Extract the [x, y] coordinate from the center of the cell holding the provided text.  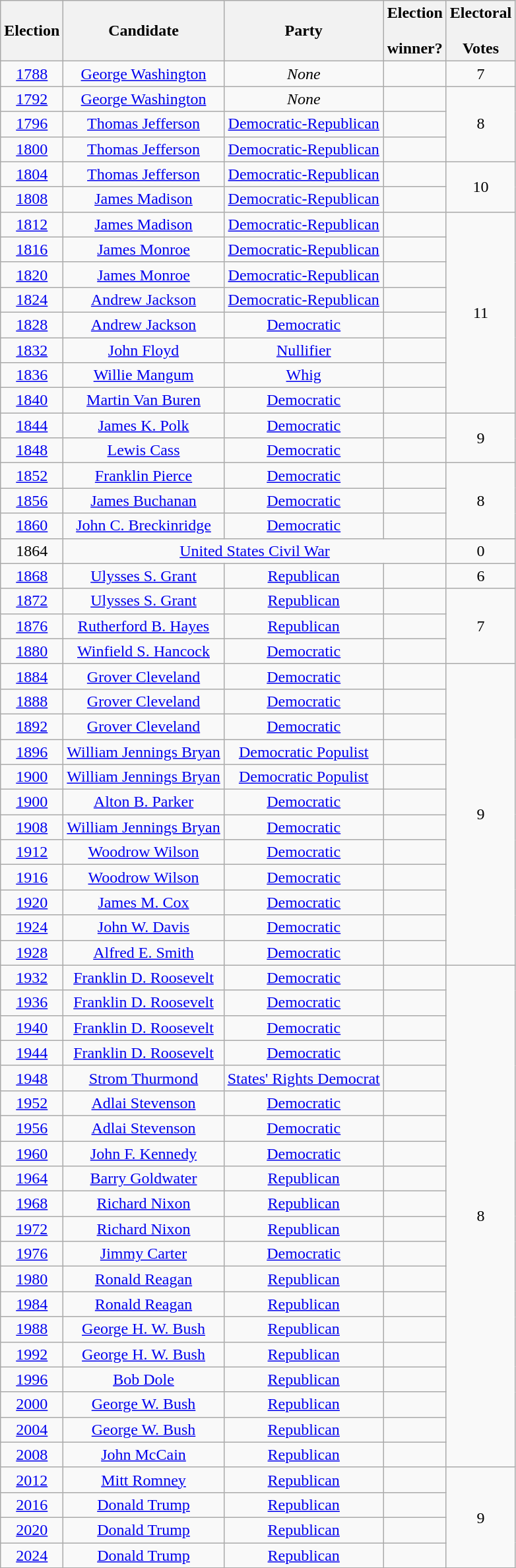
John C. Breckinridge [144, 526]
1980 [32, 1279]
Winfield S. Hancock [144, 651]
Nullifier [304, 350]
United States Civil War [255, 551]
1868 [32, 576]
2024 [32, 1555]
1828 [32, 325]
2020 [32, 1530]
James M. Cox [144, 902]
2008 [32, 1455]
1824 [32, 299]
1968 [32, 1204]
2000 [32, 1404]
1932 [32, 978]
1956 [32, 1128]
1840 [32, 400]
1972 [32, 1229]
1888 [32, 701]
Franklin Pierce [144, 476]
1992 [32, 1354]
1880 [32, 651]
1860 [32, 526]
1912 [32, 852]
1856 [32, 501]
Alfred E. Smith [144, 953]
1820 [32, 274]
1984 [32, 1304]
1812 [32, 224]
1892 [32, 726]
Whig [304, 375]
1844 [32, 425]
James Buchanan [144, 501]
1804 [32, 174]
1872 [32, 601]
1908 [32, 827]
1964 [32, 1179]
1936 [32, 1003]
Lewis Cass [144, 451]
Jimmy Carter [144, 1254]
Election [32, 31]
Bob Dole [144, 1379]
James K. Polk [144, 425]
1988 [32, 1329]
Electoral Votes [480, 31]
1960 [32, 1154]
States' Rights Democrat [304, 1078]
1852 [32, 476]
1916 [32, 877]
John F. Kennedy [144, 1154]
0 [480, 551]
Alton B. Parker [144, 802]
1836 [32, 375]
1788 [32, 74]
Electionwinner? [414, 31]
1816 [32, 249]
John McCain [144, 1455]
6 [480, 576]
Rutherford B. Hayes [144, 626]
1952 [32, 1103]
Party [304, 31]
1924 [32, 927]
1876 [32, 626]
1864 [32, 551]
1848 [32, 451]
Martin Van Buren [144, 400]
Barry Goldwater [144, 1179]
1832 [32, 350]
Willie Mangum [144, 375]
1808 [32, 199]
John Floyd [144, 350]
1884 [32, 676]
11 [480, 312]
1996 [32, 1379]
10 [480, 187]
1792 [32, 99]
2016 [32, 1505]
1948 [32, 1078]
1944 [32, 1053]
Strom Thurmond [144, 1078]
1896 [32, 751]
1920 [32, 902]
Candidate [144, 31]
2012 [32, 1480]
Mitt Romney [144, 1480]
1976 [32, 1254]
2004 [32, 1429]
John W. Davis [144, 927]
1928 [32, 953]
1940 [32, 1028]
1800 [32, 149]
1796 [32, 124]
